Determine the [x, y] coordinate at the center of the cell enclosing the given text.  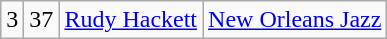
37 [42, 20]
3 [12, 20]
Rudy Hackett [131, 20]
New Orleans Jazz [295, 20]
